Output the (X, Y) coordinate of the center of the cell containing the given text.  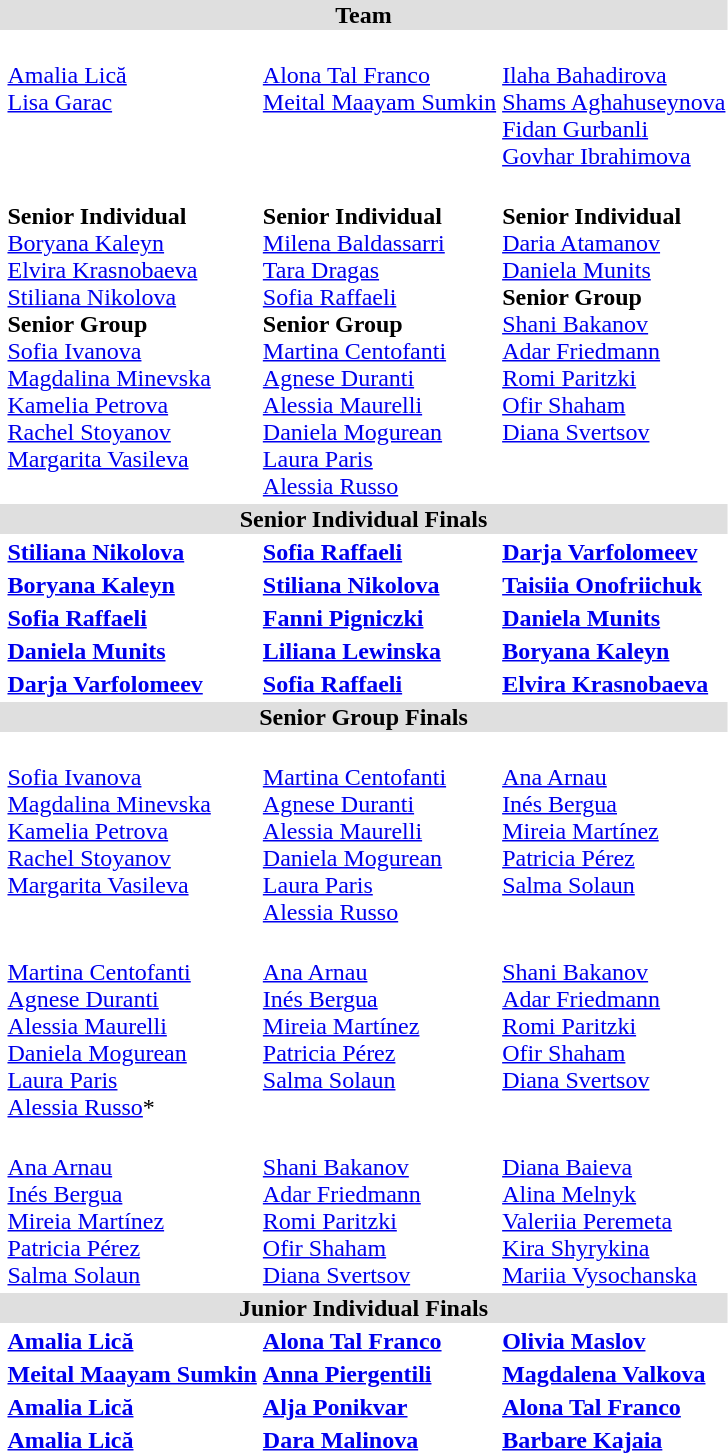
Anna Piergentili (379, 1374)
Team (364, 15)
Ilaha BahadirovaShams Aghahuseynova Fidan Gurbanli Govhar Ibrahimova (614, 102)
Alona Tal FrancoMeital Maayam Sumkin (379, 102)
Liliana Lewinska (379, 651)
Taisiia Onofriichuk (614, 585)
Diana BaievaAlina MelnykValeriia PeremetaKira ShyrykinaMariia Vysochanska (614, 1208)
Junior Individual Finals (364, 1308)
Martina CentofantiAgnese DurantiAlessia MaurelliDaniela MogureanLaura ParisAlessia Russo (379, 831)
Alja Ponikvar (379, 1407)
Senior Group Finals (364, 717)
Fanni Pigniczki (379, 618)
Meital Maayam Sumkin (132, 1374)
Senior IndividualDaria AtamanovDaniela MunitsSenior GroupShani BakanovAdar FriedmannRomi ParitzkiOfir ShahamDiana Svertsov (614, 338)
Senior Individual Finals (364, 519)
Sofia IvanovaMagdalina MinevskaKamelia PetrovaRachel StoyanovMargarita Vasileva (132, 831)
Martina CentofantiAgnese DurantiAlessia MaurelliDaniela MogureanLaura ParisAlessia Russo* (132, 1026)
Amalia LicăLisa Garac (132, 102)
Olivia Maslov (614, 1341)
Magdalena Valkova (614, 1374)
Elvira Krasnobaeva (614, 684)
